For the text-containing cell, return its midpoint in (x, y) coordinate format. 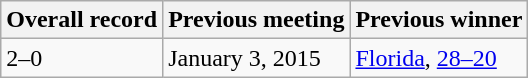
Overall record (82, 20)
2–0 (82, 58)
January 3, 2015 (256, 58)
Previous meeting (256, 20)
Florida, 28–20 (439, 58)
Previous winner (439, 20)
